From the cell containing the given text, extract its center point as (X, Y) coordinate. 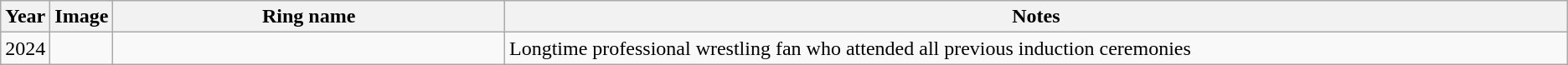
2024 (25, 48)
Image (82, 17)
Longtime professional wrestling fan who attended all previous induction ceremonies (1035, 48)
Notes (1035, 17)
Ring name (309, 17)
Year (25, 17)
